Identify which cell holds the provided text, then report its [X, Y] central coordinate. 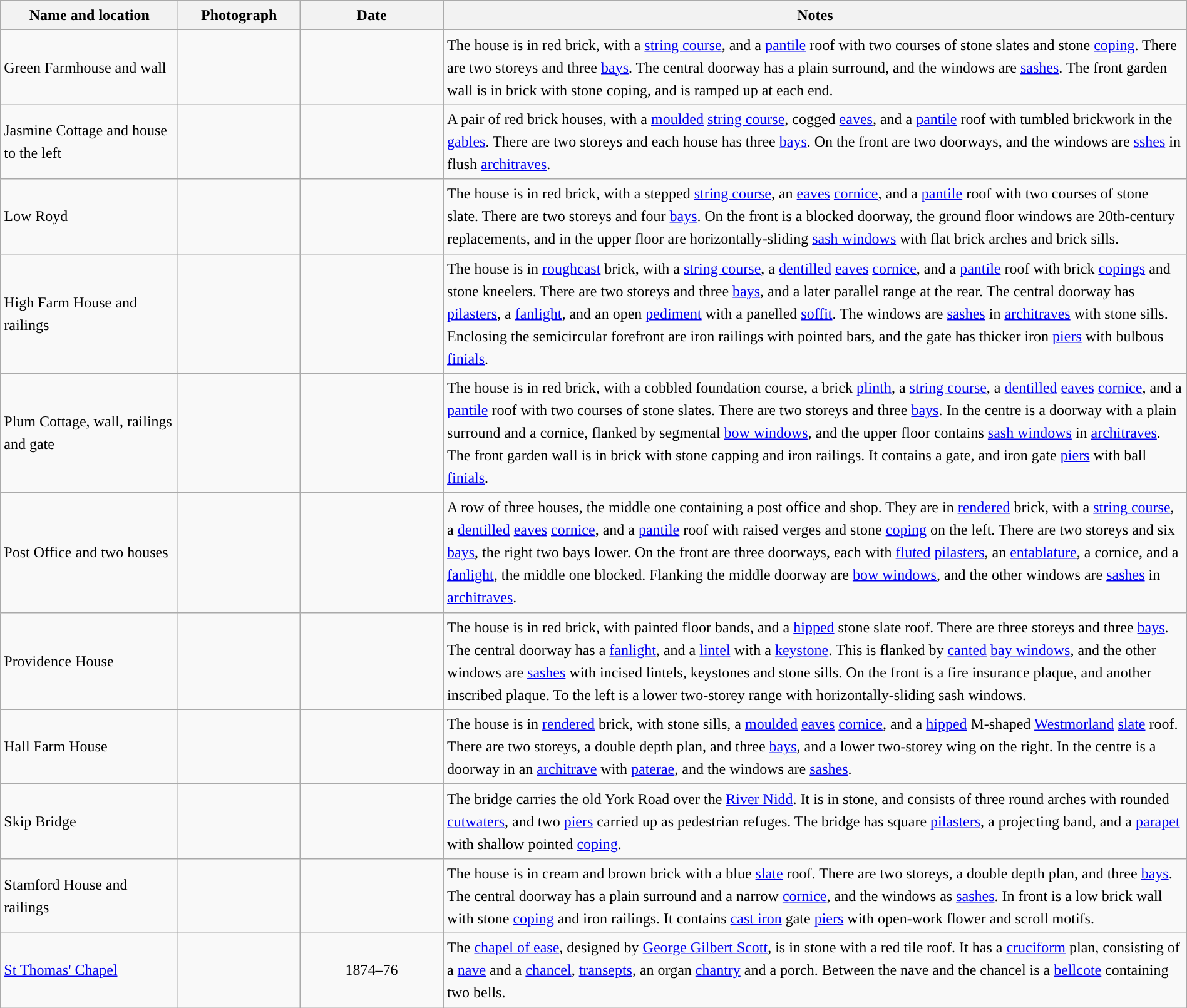
Name and location [90, 15]
Providence House [90, 661]
Skip Bridge [90, 821]
Notes [815, 15]
St Thomas' Chapel [90, 970]
Stamford House and railings [90, 895]
Plum Cottage, wall, railings and gate [90, 433]
High Farm House and railings [90, 313]
Post Office and two houses [90, 552]
Low Royd [90, 217]
Jasmine Cottage and house to the left [90, 141]
1874–76 [372, 970]
Hall Farm House [90, 746]
Green Farmhouse and wall [90, 68]
Date [372, 15]
Photograph [239, 15]
